Search for the cell housing the specified text and yield its [X, Y] center coordinate. 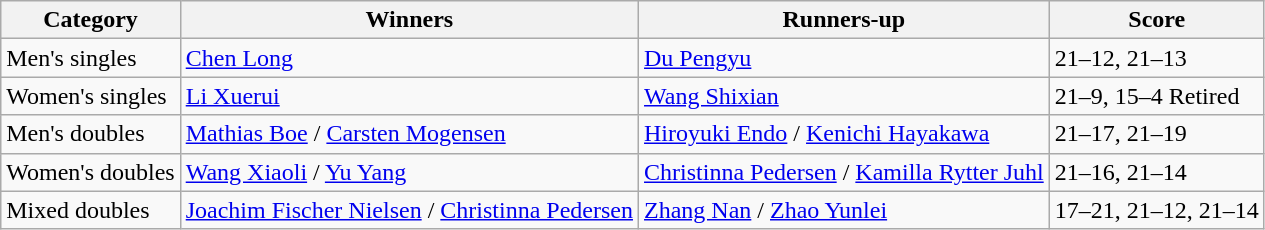
Score [1156, 20]
Winners [409, 20]
Zhang Nan / Zhao Yunlei [844, 210]
Du Pengyu [844, 58]
21–9, 15–4 Retired [1156, 96]
Wang Shixian [844, 96]
Men's doubles [90, 134]
Mixed doubles [90, 210]
Joachim Fischer Nielsen / Christinna Pedersen [409, 210]
Women's doubles [90, 172]
21–17, 21–19 [1156, 134]
21–16, 21–14 [1156, 172]
Women's singles [90, 96]
21–12, 21–13 [1156, 58]
Li Xuerui [409, 96]
17–21, 21–12, 21–14 [1156, 210]
Men's singles [90, 58]
Hiroyuki Endo / Kenichi Hayakawa [844, 134]
Category [90, 20]
Chen Long [409, 58]
Runners-up [844, 20]
Mathias Boe / Carsten Mogensen [409, 134]
Wang Xiaoli / Yu Yang [409, 172]
Christinna Pedersen / Kamilla Rytter Juhl [844, 172]
